Return the [x, y] coordinate for the center point of the cell that contains the specified text.  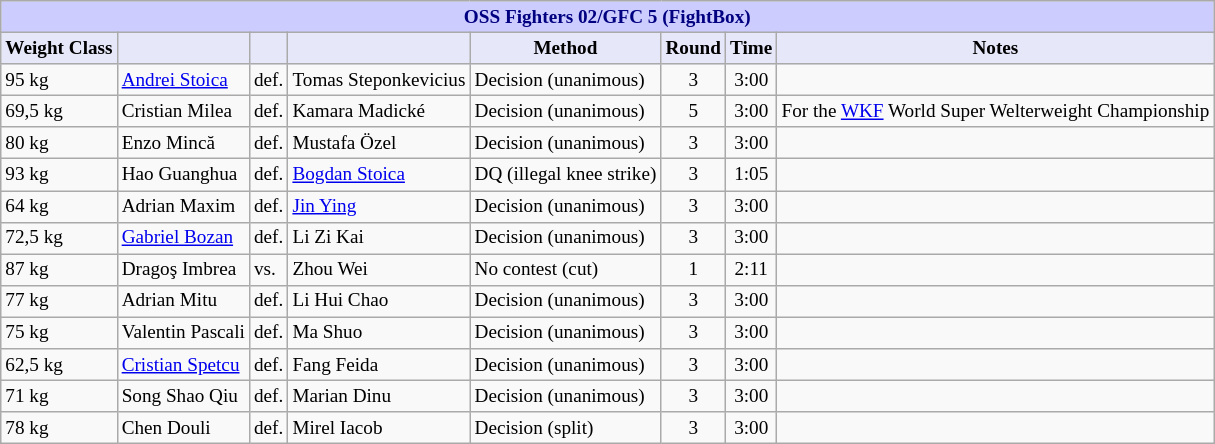
71 kg [59, 396]
Chen Douli [183, 428]
Ma Shuo [379, 333]
1 [694, 270]
2:11 [752, 270]
Li Zi Kai [379, 238]
Enzo Mincă [183, 143]
Marian Dinu [379, 396]
Fang Feida [379, 365]
Cristian Spetcu [183, 365]
Dragoş Imbrea [183, 270]
72,5 kg [59, 238]
5 [694, 111]
Li Hui Chao [379, 301]
OSS Fighters 02/GFC 5 (FightBox) [608, 17]
64 kg [59, 206]
Valentin Pascali [183, 333]
Mirel Iacob [379, 428]
Song Shao Qiu [183, 396]
93 kg [59, 175]
Mustafa Özel [379, 143]
Adrian Mitu [183, 301]
Weight Class [59, 48]
Time [752, 48]
Method [566, 48]
Hao Guanghua [183, 175]
78 kg [59, 428]
87 kg [59, 270]
77 kg [59, 301]
80 kg [59, 143]
Andrei Stoica [183, 80]
For the WKF World Super Welterweight Championship [996, 111]
Notes [996, 48]
Round [694, 48]
No contest (cut) [566, 270]
Gabriel Bozan [183, 238]
Bogdan Stoica [379, 175]
62,5 kg [59, 365]
Kamara Madické [379, 111]
Zhou Wei [379, 270]
69,5 kg [59, 111]
Cristian Milea [183, 111]
vs. [268, 270]
Jin Ying [379, 206]
95 kg [59, 80]
Tomas Steponkevicius [379, 80]
Adrian Maxim [183, 206]
75 kg [59, 333]
Decision (split) [566, 428]
DQ (illegal knee strike) [566, 175]
1:05 [752, 175]
